Determine the [x, y] coordinate at the center of the cell enclosing the given text.  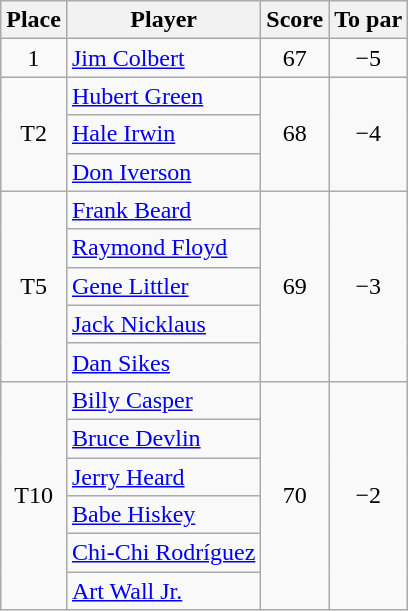
T2 [34, 134]
Player [163, 20]
Gene Littler [163, 286]
Art Wall Jr. [163, 591]
Hale Irwin [163, 134]
Hubert Green [163, 96]
To par [368, 20]
Place [34, 20]
67 [295, 58]
69 [295, 286]
Jack Nicklaus [163, 324]
−4 [368, 134]
Chi-Chi Rodríguez [163, 553]
−2 [368, 495]
Jerry Heard [163, 477]
1 [34, 58]
70 [295, 495]
Score [295, 20]
T10 [34, 495]
68 [295, 134]
Billy Casper [163, 400]
Frank Beard [163, 210]
Raymond Floyd [163, 248]
T5 [34, 286]
Dan Sikes [163, 362]
Babe Hiskey [163, 515]
Don Iverson [163, 172]
−5 [368, 58]
Jim Colbert [163, 58]
−3 [368, 286]
Bruce Devlin [163, 438]
